Find where the given text appears and provide that cell's center as [x, y] coordinate. 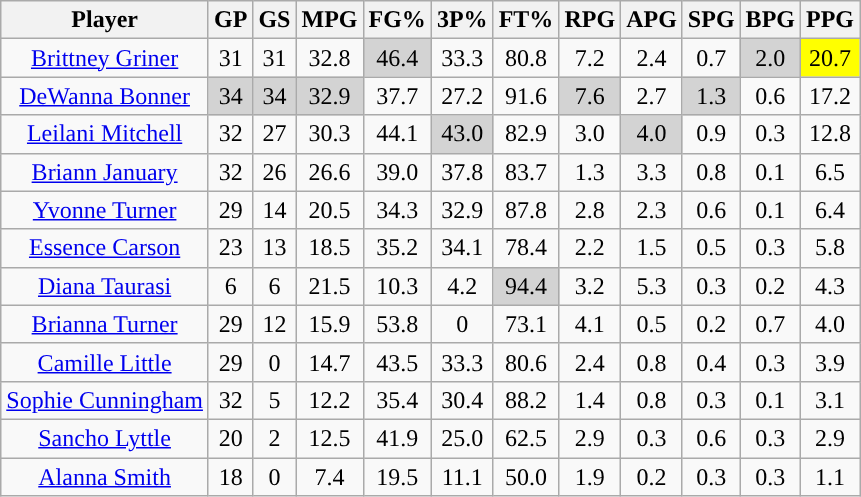
30.4 [462, 400]
37.7 [397, 96]
6.4 [830, 210]
37.8 [462, 172]
27.2 [462, 96]
PPG [830, 20]
26.6 [330, 172]
30.3 [330, 134]
87.8 [526, 210]
2.0 [770, 58]
15.9 [330, 324]
3P% [462, 20]
MPG [330, 20]
43.5 [397, 362]
2.3 [652, 210]
3.0 [590, 134]
5 [274, 400]
20.5 [330, 210]
91.6 [526, 96]
3.1 [830, 400]
46.4 [397, 58]
2.8 [590, 210]
Sophie Cunningham [105, 400]
FG% [397, 20]
50.0 [526, 477]
80.8 [526, 58]
12 [274, 324]
Alanna Smith [105, 477]
3.3 [652, 172]
82.9 [526, 134]
Brianna Turner [105, 324]
1.1 [830, 477]
Diana Taurasi [105, 286]
34.1 [462, 248]
6.5 [830, 172]
5.3 [652, 286]
18 [230, 477]
34.3 [397, 210]
25.0 [462, 438]
1.4 [590, 400]
17.2 [830, 96]
APG [652, 20]
5.8 [830, 248]
18.5 [330, 248]
80.6 [526, 362]
3.2 [590, 286]
Briann January [105, 172]
SPG [711, 20]
RPG [590, 20]
62.5 [526, 438]
32.8 [330, 58]
44.1 [397, 134]
1.9 [590, 477]
BPG [770, 20]
94.4 [526, 286]
0.4 [711, 362]
12.2 [330, 400]
53.8 [397, 324]
14.7 [330, 362]
Player [105, 20]
Camille Little [105, 362]
DeWanna Bonner [105, 96]
4.3 [830, 286]
4.2 [462, 286]
12.8 [830, 134]
83.7 [526, 172]
Yvonne Turner [105, 210]
21.5 [330, 286]
27 [274, 134]
73.1 [526, 324]
2.2 [590, 248]
4.1 [590, 324]
20 [230, 438]
7.2 [590, 58]
7.6 [590, 96]
43.0 [462, 134]
39.0 [397, 172]
1.5 [652, 248]
FT% [526, 20]
Leilani Mitchell [105, 134]
7.4 [330, 477]
35.2 [397, 248]
GP [230, 20]
35.4 [397, 400]
Sancho Lyttle [105, 438]
13 [274, 248]
10.3 [397, 286]
88.2 [526, 400]
3.9 [830, 362]
26 [274, 172]
19.5 [397, 477]
GS [274, 20]
Brittney Griner [105, 58]
2.7 [652, 96]
23 [230, 248]
11.1 [462, 477]
2 [274, 438]
12.5 [330, 438]
14 [274, 210]
Essence Carson [105, 248]
0.9 [711, 134]
41.9 [397, 438]
78.4 [526, 248]
20.7 [830, 58]
